Search for the cell housing the specified text and yield its [X, Y] center coordinate. 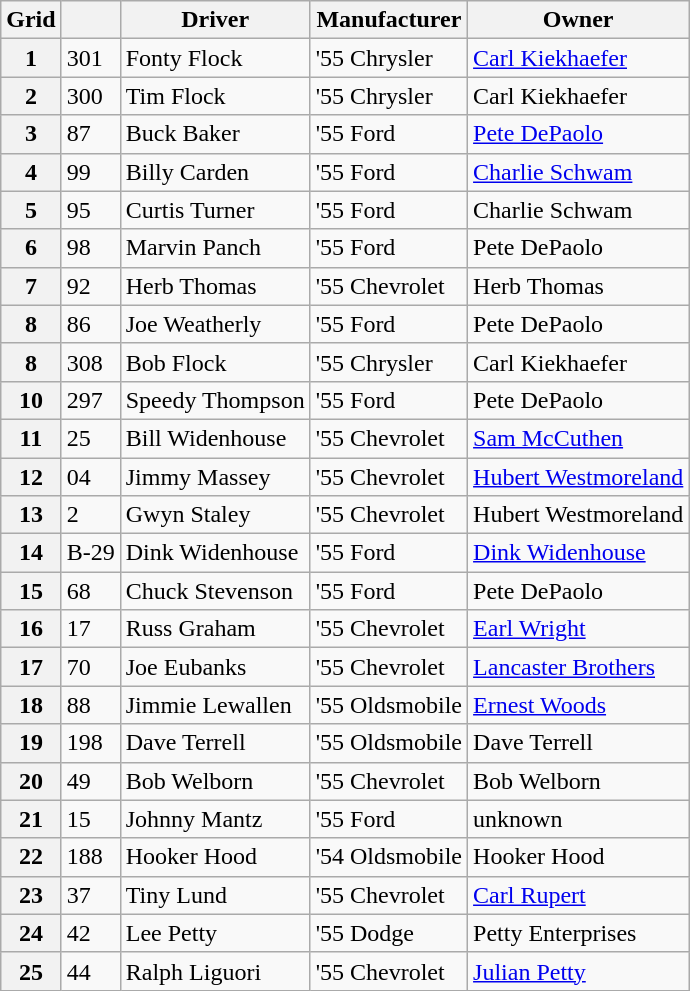
99 [90, 172]
Jimmy Massey [215, 477]
37 [90, 895]
24 [31, 933]
49 [90, 781]
92 [90, 286]
Fonty Flock [215, 58]
Carl Rupert [578, 895]
6 [31, 248]
98 [90, 248]
16 [31, 629]
04 [90, 477]
Ralph Liguori [215, 971]
188 [90, 857]
Driver [215, 20]
'55 Dodge [388, 933]
42 [90, 933]
Bob Flock [215, 362]
95 [90, 210]
Earl Wright [578, 629]
Joe Eubanks [215, 667]
87 [90, 134]
'54 Oldsmobile [388, 857]
18 [31, 705]
Lee Petty [215, 933]
5 [31, 210]
Tim Flock [215, 96]
198 [90, 743]
10 [31, 400]
Manufacturer [388, 20]
Marvin Panch [215, 248]
12 [31, 477]
4 [31, 172]
Bill Widenhouse [215, 438]
300 [90, 96]
Buck Baker [215, 134]
297 [90, 400]
21 [31, 819]
Curtis Turner [215, 210]
1 [31, 58]
44 [90, 971]
Jimmie Lewallen [215, 705]
Joe Weatherly [215, 324]
Lancaster Brothers [578, 667]
308 [90, 362]
Ernest Woods [578, 705]
86 [90, 324]
Gwyn Staley [215, 515]
Julian Petty [578, 971]
68 [90, 591]
301 [90, 58]
14 [31, 553]
unknown [578, 819]
13 [31, 515]
Tiny Lund [215, 895]
Grid [31, 20]
23 [31, 895]
Sam McCuthen [578, 438]
88 [90, 705]
11 [31, 438]
22 [31, 857]
Chuck Stevenson [215, 591]
Owner [578, 20]
20 [31, 781]
7 [31, 286]
Billy Carden [215, 172]
B-29 [90, 553]
Johnny Mantz [215, 819]
3 [31, 134]
70 [90, 667]
Speedy Thompson [215, 400]
Russ Graham [215, 629]
Petty Enterprises [578, 933]
19 [31, 743]
